For the text-containing cell, return its midpoint in (x, y) coordinate format. 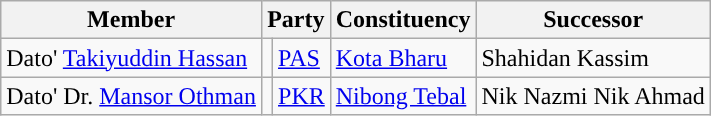
Nibong Tebal (403, 96)
PKR (302, 96)
Nik Nazmi Nik Ahmad (593, 96)
Constituency (403, 20)
Shahidan Kassim (593, 58)
Dato' Takiyuddin Hassan (132, 58)
Kota Bharu (403, 58)
PAS (302, 58)
Dato' Dr. Mansor Othman (132, 96)
Successor (593, 20)
Party (296, 20)
Member (132, 20)
